Return (X, Y) of the center of cell containing provided text 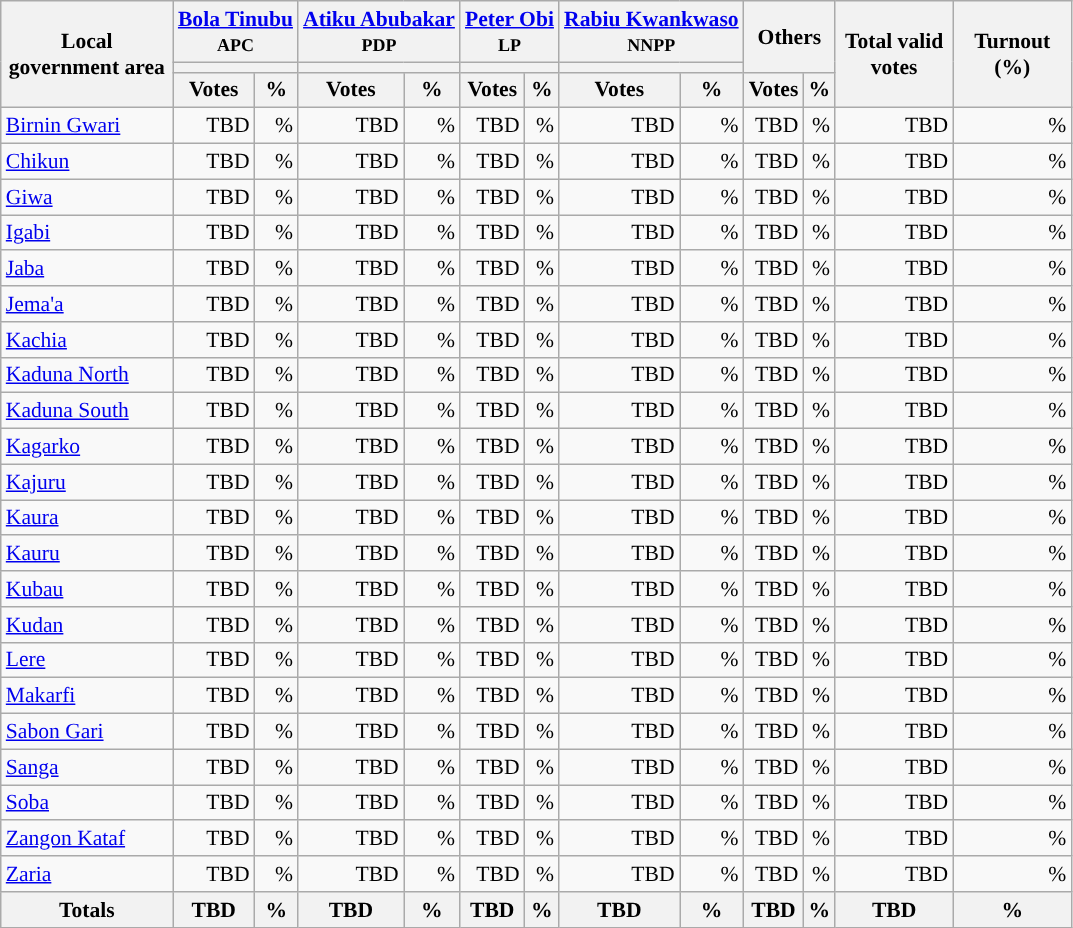
Kajuru (87, 482)
Totals (87, 910)
Total valid votes (894, 54)
Turnout (%) (1012, 54)
Kauru (87, 554)
Giwa (87, 197)
Kaduna South (87, 411)
Atiku AbubakarPDP (379, 32)
Sanga (87, 767)
Kaura (87, 518)
Makarfi (87, 696)
Kubau (87, 589)
Kachia (87, 340)
Chikun (87, 162)
Kagarko (87, 447)
Sabon Gari (87, 732)
Others (790, 36)
Peter ObiLP (510, 32)
Igabi (87, 233)
Bola TinubuAPC (236, 32)
Rabiu KwankwasoNNPP (652, 32)
Local government area (87, 54)
Lere (87, 660)
Zaria (87, 874)
Jema'a (87, 304)
Zangon Kataf (87, 839)
Birnin Gwari (87, 126)
Kudan (87, 625)
Kaduna North (87, 375)
Jaba (87, 269)
Soba (87, 803)
